For the text-containing cell, return its midpoint in (X, Y) coordinate format. 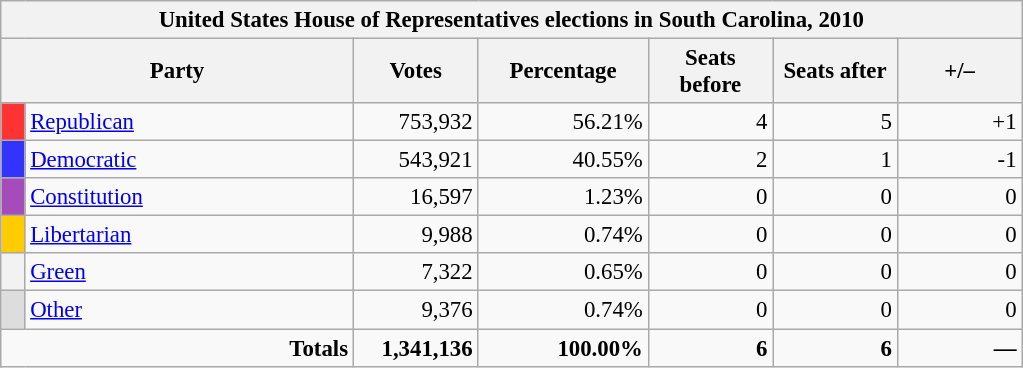
Seats after (836, 72)
— (960, 348)
United States House of Representatives elections in South Carolina, 2010 (512, 20)
-1 (960, 160)
100.00% (563, 348)
1.23% (563, 197)
Green (189, 273)
Percentage (563, 72)
Libertarian (189, 235)
1,341,136 (416, 348)
56.21% (563, 122)
Democratic (189, 160)
753,932 (416, 122)
16,597 (416, 197)
2 (710, 160)
+/– (960, 72)
0.65% (563, 273)
Seats before (710, 72)
4 (710, 122)
9,988 (416, 235)
Totals (178, 348)
+1 (960, 122)
5 (836, 122)
40.55% (563, 160)
9,376 (416, 310)
543,921 (416, 160)
Votes (416, 72)
Party (178, 72)
Constitution (189, 197)
Republican (189, 122)
7,322 (416, 273)
1 (836, 160)
Other (189, 310)
